Find where the given text appears and provide that cell's center as [x, y] coordinate. 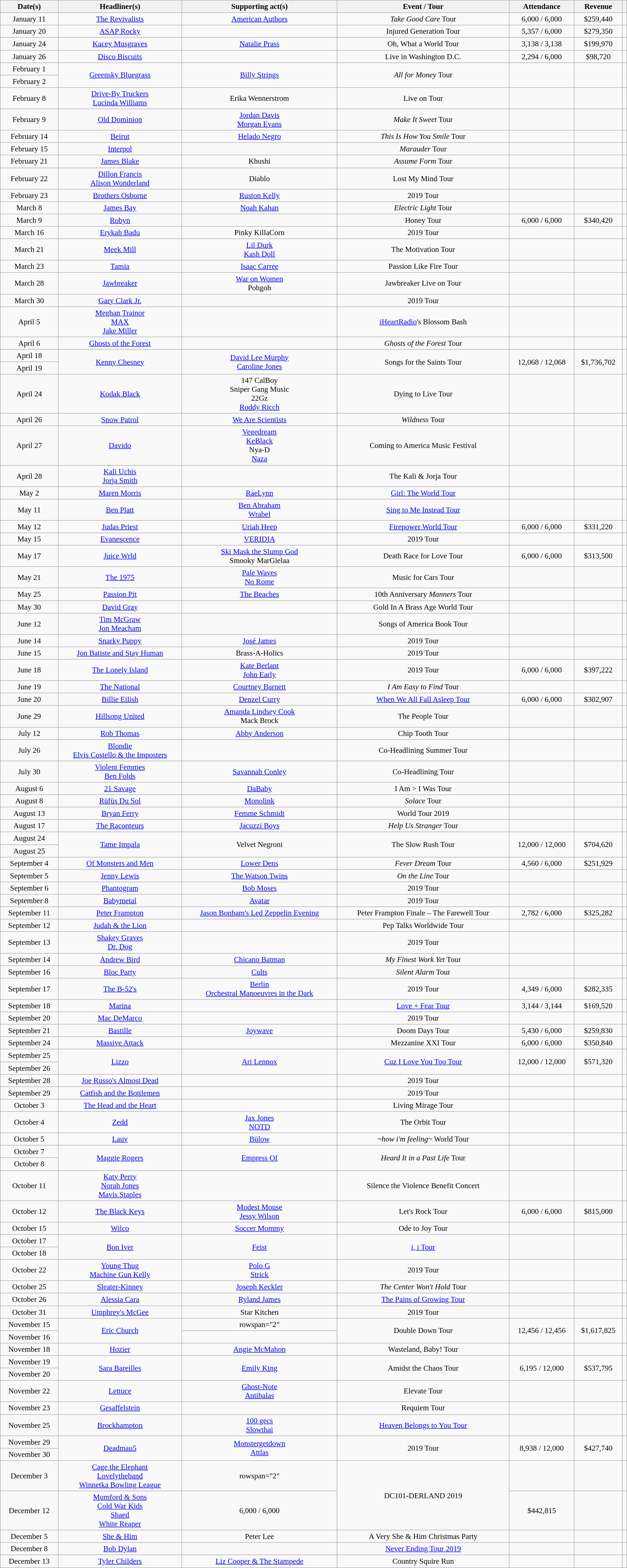
Maren Morris [120, 493]
October 26 [29, 1300]
Bastille [120, 1031]
Let's Rock Tour [423, 1211]
Eric Church [120, 1331]
Make It Sweet Tour [423, 120]
5,357 / 6,000 [542, 31]
I Am Easy to Find Tour [423, 687]
October 8 [29, 1164]
She & Him [120, 1537]
12,068 / 12,068 [542, 362]
The Revivalists [120, 19]
Drive-By TruckersLucinda Williams [120, 99]
Savannah Conley [260, 772]
Khushi [260, 162]
Jason Bonham's Led Zeppelin Evening [260, 913]
Injured Generation Tour [423, 31]
Date(s) [29, 7]
DC101-DERLAND 2019 [423, 1495]
Billy Strings [260, 75]
Cuz I Love You Too Tour [423, 1062]
September 14 [29, 959]
Zedd [120, 1123]
ASAP Rocky [120, 31]
Ryland James [260, 1300]
October 7 [29, 1152]
Help Us Stranger Tour [423, 826]
September 18 [29, 1006]
Helado Negro [260, 137]
Dying to Live Tour [423, 394]
Lauv [120, 1139]
Songs of America Book Tour [423, 624]
Ben Platt [120, 510]
April 26 [29, 420]
Jax JonesNOTD [260, 1123]
March 8 [29, 208]
The Center Won't Hold Tour [423, 1287]
$704,620 [599, 844]
The People Tour [423, 717]
The Black Keys [120, 1211]
Robyn [120, 220]
Peter Frampton [120, 913]
Firepower World Tour [423, 527]
March 23 [29, 266]
Pale WavesNo Rome [260, 577]
Disco Biscuits [120, 57]
MonstergetdownAttlas [260, 1448]
James Blake [120, 162]
February 23 [29, 195]
Interpol [120, 149]
October 4 [29, 1123]
James Bay [120, 208]
September 20 [29, 1018]
When We All Fall Asleep Tour [423, 700]
The Lonely Island [120, 670]
Jenny Lewis [120, 876]
Jawbreaker Live on Tour [423, 284]
Brockhampton [120, 1425]
Sleater-Kinney [120, 1287]
Snow Patrol [120, 420]
BerlinOrchestral Manoeuvres in the Dark [260, 989]
Ari Lennox [260, 1062]
Ben AbrahamWrabel [260, 510]
February 1 [29, 69]
Maggie Rogers [120, 1158]
Diablo [260, 179]
Take Good Care Tour [423, 19]
$1,736,702 [599, 362]
March 30 [29, 301]
We Are Scientists [260, 420]
Lizzo [120, 1062]
Bryan Ferry [120, 814]
Pinky KillaCorn [260, 233]
Violent FemmesBen Folds [120, 772]
Noah Kahan [260, 208]
Bob Dylan [120, 1549]
September 21 [29, 1031]
RaeLynn [260, 493]
Country Squire Run [423, 1561]
August 6 [29, 788]
Avatar [260, 901]
$331,220 [599, 527]
Living Mirage Tour [423, 1106]
This Is How You Smile Tour [423, 137]
Isaac Carree [260, 266]
$302,907 [599, 700]
Chip Tooth Tour [423, 733]
December 3 [29, 1476]
José James [260, 641]
Judas Priest [120, 527]
The National [120, 687]
$442,815 [542, 1511]
December 13 [29, 1561]
Kacey Musgraves [120, 44]
$282,335 [599, 989]
$815,000 [599, 1211]
September 17 [29, 989]
Girl: The World Tour [423, 493]
September 25 [29, 1056]
Beirut [120, 137]
10th Anniversary Manners Tour [423, 594]
On the Line Tour [423, 876]
Event / Tour [423, 7]
Gary Clark Jr. [120, 301]
October 17 [29, 1241]
All for Money Tour [423, 75]
Rüfüs Du Sol [120, 801]
World Tour 2019 [423, 814]
$259,440 [599, 19]
100 gecsSlowthai [260, 1425]
$259,830 [599, 1031]
VERIDIA [260, 539]
Lost My Mind Tour [423, 179]
November 29 [29, 1442]
September 26 [29, 1068]
Alessia Cara [120, 1300]
August 13 [29, 814]
Pep Talks Worldwide Tour [423, 926]
Katy PerryNorah JonesMavis Staples [120, 1186]
Amidst the Chaos Tour [423, 1368]
Erykah Badu [120, 233]
The Slow Rush Tour [423, 844]
March 28 [29, 284]
Amanda Lindsey CookMack Brock [260, 717]
Young ThugMachine Gun Kelly [120, 1270]
The Beaches [260, 594]
Bülow [260, 1139]
Old Dominion [120, 120]
Polo GStrick [260, 1270]
November 25 [29, 1425]
$427,740 [599, 1448]
Chicano Batman [260, 959]
Mezzanine XXI Tour [423, 1043]
Lil DurkKash Doll [260, 250]
Electric Light Tour [423, 208]
The Motivation Tour [423, 250]
November 16 [29, 1337]
The Orbit Tour [423, 1123]
April 19 [29, 368]
Uriah Heep [260, 527]
i, i Tour [423, 1247]
September 5 [29, 876]
The Raconteurs [120, 826]
$537,795 [599, 1368]
Erika Wennerstrom [260, 99]
$279,350 [599, 31]
$251,929 [599, 864]
September 12 [29, 926]
November 20 [29, 1374]
2,294 / 6,000 [542, 57]
Cults [260, 972]
Brass-A-Holics [260, 653]
December 5 [29, 1537]
Feist [260, 1247]
Star Kitchen [260, 1312]
$1,617,825 [599, 1331]
Jacuzzi Boys [260, 826]
Requiem Tour [423, 1408]
12,456 / 12,456 [542, 1331]
Attendance [542, 7]
April 24 [29, 394]
Sing to Me Instead Tour [423, 510]
September 13 [29, 943]
Death Race for Love Tour [423, 556]
Joywave [260, 1031]
Mumford & SonsCold War KidsShaedWhite Reaper [120, 1511]
September 6 [29, 888]
Velvet Negroni [260, 844]
June 29 [29, 717]
Angie McMahon [260, 1349]
3,138 / 3,138 [542, 44]
Jawbreaker [120, 284]
Brothers Osborne [120, 195]
September 4 [29, 864]
6,195 / 12,000 [542, 1368]
Tame Impala [120, 844]
Gesaffelstein [120, 1408]
Lower Dens [260, 864]
Umphrey's McGee [120, 1312]
November 19 [29, 1362]
Marauder Tour [423, 149]
Honey Tour [423, 220]
Shakey GravesDr. Dog [120, 943]
Natalie Prass [260, 44]
February 15 [29, 149]
$98,720 [599, 57]
December 12 [29, 1511]
June 19 [29, 687]
iHeartRadio's Blossom Bash [423, 322]
$325,282 [599, 913]
~how i'm feeling~ World Tour [423, 1139]
January 26 [29, 57]
February 22 [29, 179]
I Am > I Was Tour [423, 788]
Of Monsters and Men [120, 864]
July 26 [29, 750]
Davido [120, 446]
September 11 [29, 913]
$340,420 [599, 220]
War on WomenPohgoh [260, 284]
May 21 [29, 577]
Dillon FrancisAlison Wonderland [120, 179]
December 8 [29, 1549]
November 30 [29, 1455]
March 16 [29, 233]
David Lee MurphyCaroline Jones [260, 362]
Greensky Bluegrass [120, 75]
$350,840 [599, 1043]
Bob Moses [260, 888]
April 5 [29, 322]
Co-Headlining Summer Tour [423, 750]
The Pains of Growing Tour [423, 1300]
May 30 [29, 607]
Solace Tour [423, 801]
147 CalBoySniper Gang Music22GzRoddy Ricch [260, 394]
January 11 [29, 19]
Headliner(s) [120, 7]
July 30 [29, 772]
Wilco [120, 1228]
8,938 / 12,000 [542, 1448]
Ghost-NoteAntibalas [260, 1391]
Bon Iver [120, 1247]
October 5 [29, 1139]
October 22 [29, 1270]
Modest MouseJessy Wilson [260, 1211]
November 22 [29, 1391]
April 6 [29, 343]
February 2 [29, 81]
Live on Tour [423, 99]
August 25 [29, 851]
Supporting act(s) [260, 7]
Fever Dream Tour [423, 864]
5,430 / 6,000 [542, 1031]
Ghosts of the Forest Tour [423, 343]
Silence the Violence Benefit Concert [423, 1186]
Joe Russo's Almost Dead [120, 1081]
October 18 [29, 1253]
Doom Days Tour [423, 1031]
$169,520 [599, 1006]
Meghan TrainorMAXJake Miller [120, 322]
February 14 [29, 137]
October 25 [29, 1287]
The Watson Twins [260, 876]
Wasteland, Baby! Tour [423, 1349]
Elevate Tour [423, 1391]
Coming to America Music Festival [423, 446]
Kodak Black [120, 394]
Bloc Party [120, 972]
October 31 [29, 1312]
DaBaby [260, 788]
August 17 [29, 826]
VegedreamKeBlackNya-DNaza [260, 446]
Music for Cars Tour [423, 577]
October 11 [29, 1186]
The Head and the Heart [120, 1106]
Andrew Bird [120, 959]
May 15 [29, 539]
September 29 [29, 1093]
Soccer Mommy [260, 1228]
February 9 [29, 120]
Never Ending Tour 2019 [423, 1549]
Empress Of [260, 1158]
May 25 [29, 594]
Tim McGrawJon Meacham [120, 624]
September 24 [29, 1043]
February 21 [29, 162]
Meek Mill [120, 250]
Babymetal [120, 901]
Cage the ElephantLovelythebandWinnetka Bowling League [120, 1476]
September 28 [29, 1081]
$313,500 [599, 556]
Songs for the Saints Tour [423, 362]
Silent Alarm Tour [423, 972]
Peter Frampton Finale – The Farewell Tour [423, 913]
Deadmau5 [120, 1448]
Double Down Tour [423, 1331]
Abby Anderson [260, 733]
Snarky Puppy [120, 641]
Live in Washington D.C. [423, 57]
Jordan DavisMorgan Evans [260, 120]
Tyler Childers [120, 1561]
June 20 [29, 700]
Jon Batiste and Stay Human [120, 653]
Ski Mask the Slump GodSmooky MarGielaa [260, 556]
Hozier [120, 1349]
March 21 [29, 250]
Kate BerlantJohn Early [260, 670]
The Kali & Jorja Tour [423, 476]
Monolink [260, 801]
October 12 [29, 1211]
Assume Form Tour [423, 162]
Catfish and the Bottlemen [120, 1093]
Heaven Belongs to You Tour [423, 1425]
21 Savage [120, 788]
Emily King [260, 1368]
April 27 [29, 446]
Ruston Kelly [260, 195]
My Finest Work Yet Tour [423, 959]
October 3 [29, 1106]
Ghosts of the Forest [120, 343]
Massive Attack [120, 1043]
Oh, What a World Tour [423, 44]
American Authors [260, 19]
November 23 [29, 1408]
Billie Eilish [120, 700]
Marina [120, 1006]
Juice Wrld [120, 556]
Heard It in a Past Life Tour [423, 1158]
Tamia [120, 266]
Kali UchisJorja Smith [120, 476]
September 16 [29, 972]
Mac DeMarco [120, 1018]
Rob Thomas [120, 733]
June 14 [29, 641]
Passion Pit [120, 594]
October 15 [29, 1228]
Liz Cooper & The Stampede [260, 1561]
Denzel Curry [260, 700]
Wildness Tour [423, 420]
Courtney Barnett [260, 687]
August 8 [29, 801]
Passion Like Fire Tour [423, 266]
2,782 / 6,000 [542, 913]
Femme Schmidt [260, 814]
March 9 [29, 220]
May 12 [29, 527]
Joseph Keckler [260, 1287]
November 15 [29, 1325]
The B-52's [120, 989]
4,349 / 6,000 [542, 989]
Judah & the Lion [120, 926]
September 8 [29, 901]
BlondieElvis Costello & the Imposters [120, 750]
Revenue [599, 7]
January 20 [29, 31]
Love + Fear Tour [423, 1006]
4,560 / 6,000 [542, 864]
Co-Headlining Tour [423, 772]
Peter Lee [260, 1537]
David Gray [120, 607]
Lettuce [120, 1391]
June 12 [29, 624]
The 1975 [120, 577]
February 8 [29, 99]
A Very She & Him Christmas Party [423, 1537]
Ode to Joy Tour [423, 1228]
3,144 / 3,144 [542, 1006]
$199,970 [599, 44]
January 24 [29, 44]
July 12 [29, 733]
May 11 [29, 510]
April 18 [29, 356]
$397,222 [599, 670]
Evanescence [120, 539]
Gold In A Brass Age World Tour [423, 607]
Sara Bareilles [120, 1368]
April 28 [29, 476]
June 15 [29, 653]
November 18 [29, 1349]
Phantogram [120, 888]
August 24 [29, 838]
May 2 [29, 493]
$571,320 [599, 1062]
Hillsong United [120, 717]
Kenny Chesney [120, 362]
May 17 [29, 556]
June 18 [29, 670]
